Pinpoint the cell where the given text exists, returning its [X, Y] midpoint coordinate. 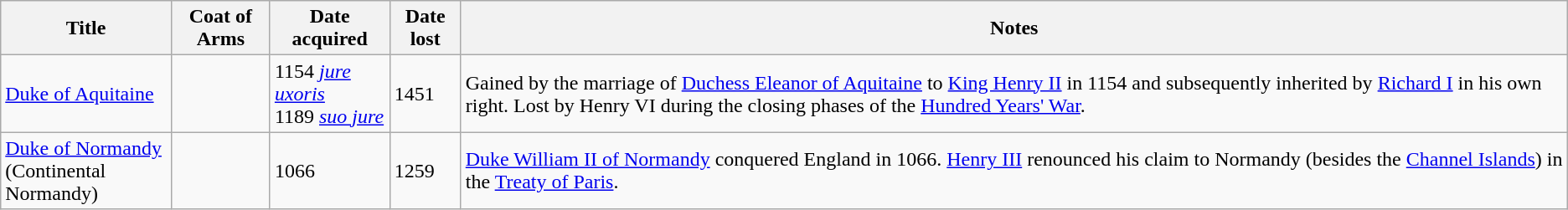
Date lost [426, 28]
1154 jure uxoris1189 suo jure [330, 94]
Duke of Aquitaine [86, 94]
Date acquired [330, 28]
Title [86, 28]
Notes [1014, 28]
Duke of Normandy(Continental Normandy) [86, 171]
1451 [426, 94]
Coat of Arms [220, 28]
1066 [330, 171]
1259 [426, 171]
